Provide the (X, Y) coordinate of the cell's center where the given text is located.  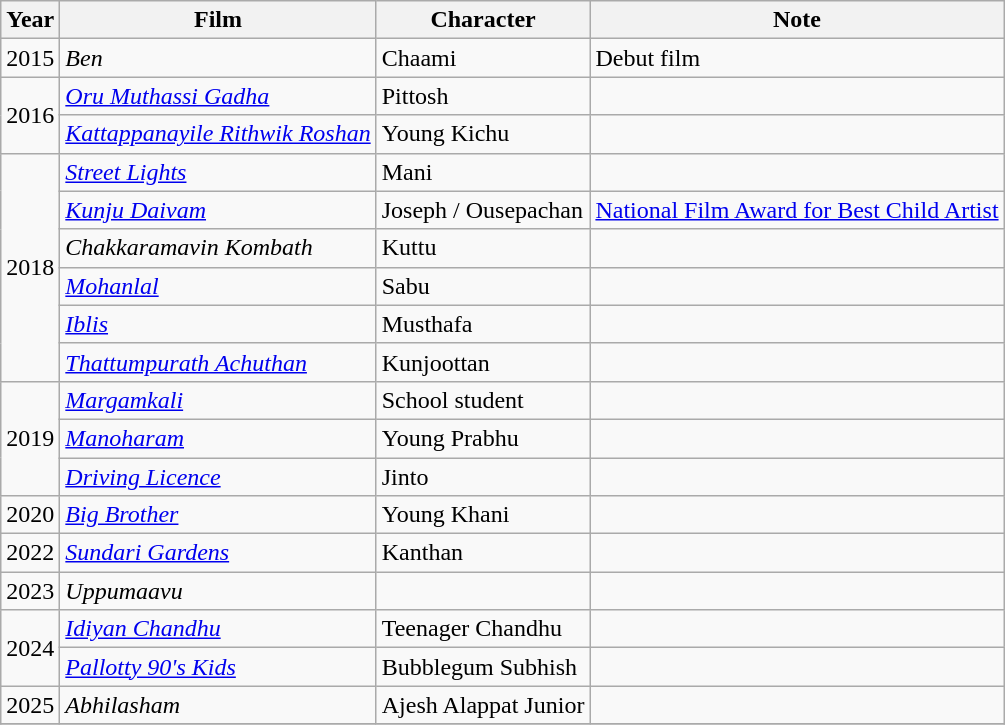
Margamkali (218, 400)
2020 (30, 515)
2025 (30, 705)
Young Kichu (483, 134)
National Film Award for Best Child Artist (797, 210)
Young Prabhu (483, 438)
Pittosh (483, 96)
Musthafa (483, 324)
Character (483, 20)
Mani (483, 172)
School student (483, 400)
Kuttu (483, 248)
Manoharam (218, 438)
Idiyan Chandhu (218, 629)
Year (30, 20)
2019 (30, 438)
Street Lights (218, 172)
Iblis (218, 324)
Jinto (483, 477)
Chakkaramavin Kombath (218, 248)
2022 (30, 553)
Mohanlal (218, 286)
Kattappanayile Rithwik Roshan (218, 134)
Big Brother (218, 515)
Ajesh Alappat Junior (483, 705)
Kanthan (483, 553)
Chaami (483, 58)
2023 (30, 591)
Ben (218, 58)
Thattumpurath Achuthan (218, 362)
2016 (30, 115)
Abhilasham (218, 705)
Joseph / Ousepachan (483, 210)
2018 (30, 267)
Sundari Gardens (218, 553)
Kunjoottan (483, 362)
Teenager Chandhu (483, 629)
Film (218, 20)
Note (797, 20)
Kunju Daivam (218, 210)
Oru Muthassi Gadha (218, 96)
Sabu (483, 286)
2024 (30, 648)
2015 (30, 58)
Driving Licence (218, 477)
Bubblegum Subhish (483, 667)
Pallotty 90's Kids (218, 667)
Young Khani (483, 515)
Uppumaavu (218, 591)
Debut film (797, 58)
